Extract the [x, y] coordinate from the center of the cell holding the provided text.  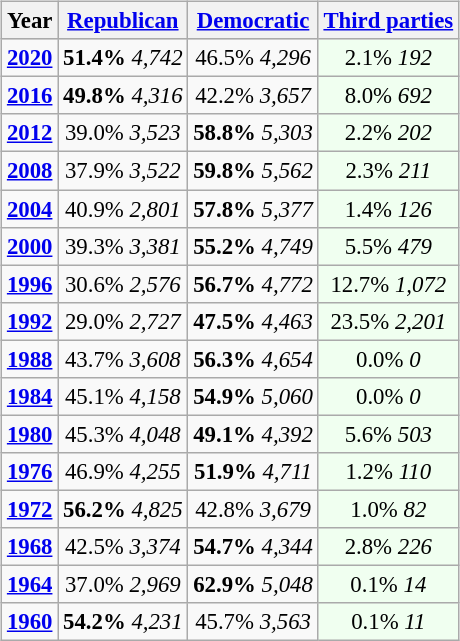
1996 [30, 284]
8.0% 692 [388, 96]
2004 [30, 209]
56.2% 4,825 [123, 509]
30.6% 2,576 [123, 284]
57.8% 5,377 [253, 209]
1.2% 110 [388, 472]
42.8% 3,679 [253, 509]
2016 [30, 96]
42.2% 3,657 [253, 96]
59.8% 5,562 [253, 171]
5.6% 503 [388, 434]
54.7% 4,344 [253, 547]
55.2% 4,749 [253, 246]
42.5% 3,374 [123, 547]
0.1% 14 [388, 584]
2000 [30, 246]
2020 [30, 58]
2008 [30, 171]
45.3% 4,048 [123, 434]
56.3% 4,654 [253, 359]
40.9% 2,801 [123, 209]
23.5% 2,201 [388, 321]
29.0% 2,727 [123, 321]
1976 [30, 472]
45.1% 4,158 [123, 396]
56.7% 4,772 [253, 284]
46.5% 4,296 [253, 58]
43.7% 3,608 [123, 359]
1992 [30, 321]
1972 [30, 509]
54.9% 5,060 [253, 396]
12.7% 1,072 [388, 284]
2.8% 226 [388, 547]
49.1% 4,392 [253, 434]
2.3% 211 [388, 171]
47.5% 4,463 [253, 321]
1964 [30, 584]
39.0% 3,523 [123, 133]
54.2% 4,231 [123, 622]
45.7% 3,563 [253, 622]
2012 [30, 133]
Republican [123, 21]
39.3% 3,381 [123, 246]
1988 [30, 359]
1.0% 82 [388, 509]
Third parties [388, 21]
51.4% 4,742 [123, 58]
58.8% 5,303 [253, 133]
46.9% 4,255 [123, 472]
1984 [30, 396]
37.0% 2,969 [123, 584]
51.9% 4,711 [253, 472]
1980 [30, 434]
2.1% 192 [388, 58]
49.8% 4,316 [123, 96]
1.4% 126 [388, 209]
Democratic [253, 21]
1968 [30, 547]
0.1% 11 [388, 622]
37.9% 3,522 [123, 171]
2.2% 202 [388, 133]
Year [30, 21]
1960 [30, 622]
62.9% 5,048 [253, 584]
5.5% 479 [388, 246]
